Extract the (x, y) coordinate from the center of the cell holding the provided text.  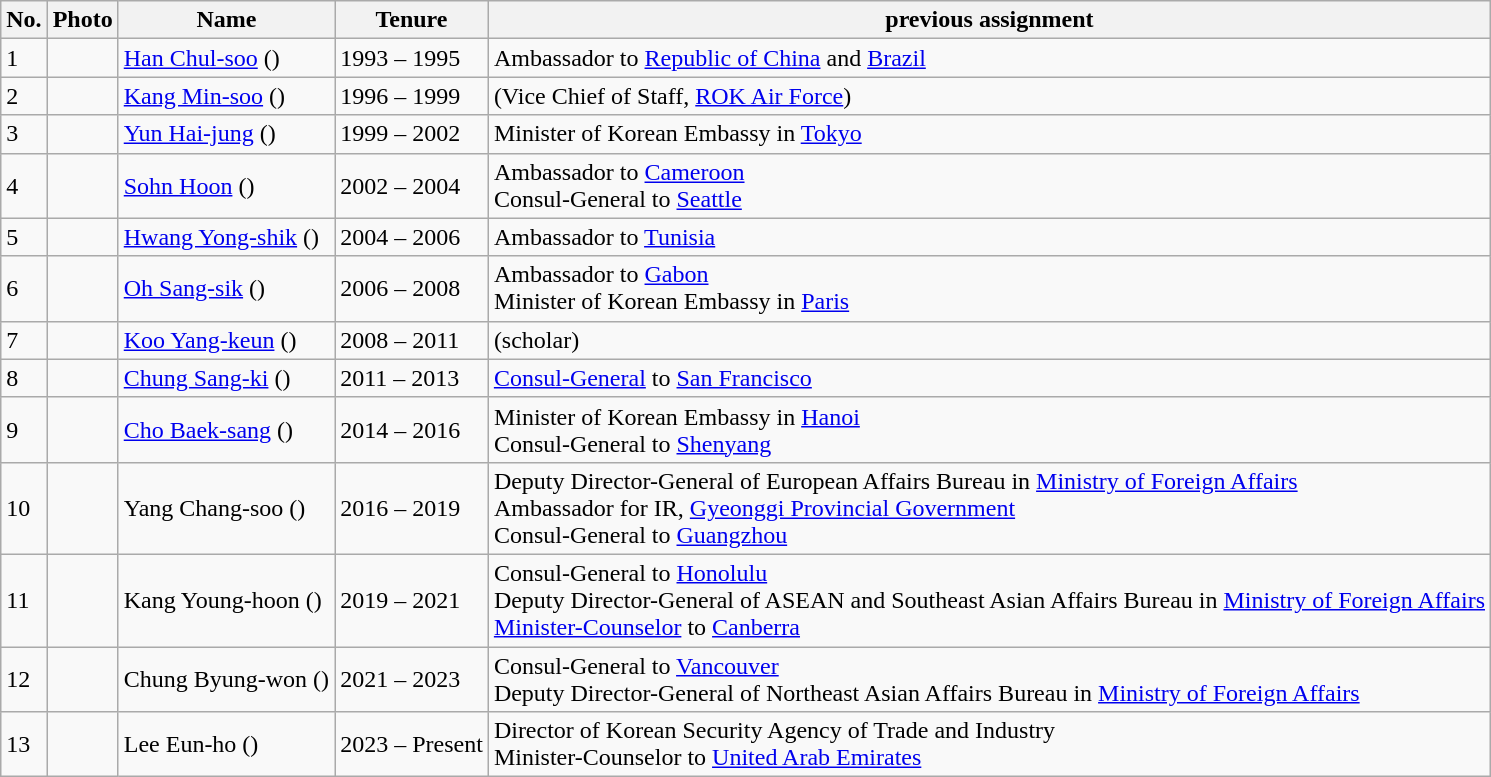
2008 – 2011 (412, 340)
Yang Chang-soo () (226, 508)
5 (24, 237)
Director of Korean Security Agency of Trade and IndustryMinister-Counselor to United Arab Emirates (989, 744)
6 (24, 288)
2002 – 2004 (412, 186)
Oh Sang-sik () (226, 288)
Photo (82, 20)
Minister of Korean Embassy in HanoiConsul-General to Shenyang (989, 430)
Ambassador to Republic of China and Brazil (989, 58)
1 (24, 58)
Ambassador to GabonMinister of Korean Embassy in Paris (989, 288)
2004 – 2006 (412, 237)
11 (24, 600)
Cho Baek-sang () (226, 430)
Name (226, 20)
No. (24, 20)
Consul-General to San Francisco (989, 378)
Sohn Hoon () (226, 186)
Tenure (412, 20)
Han Chul-soo () (226, 58)
10 (24, 508)
3 (24, 134)
2021 – 2023 (412, 678)
12 (24, 678)
Minister of Korean Embassy in Tokyo (989, 134)
Ambassador to CameroonConsul-General to Seattle (989, 186)
previous assignment (989, 20)
Lee Eun-ho () (226, 744)
8 (24, 378)
Kang Young-hoon () (226, 600)
(scholar) (989, 340)
2014 – 2016 (412, 430)
(Vice Chief of Staff, ROK Air Force) (989, 96)
Yun Hai-jung () (226, 134)
2 (24, 96)
9 (24, 430)
2006 – 2008 (412, 288)
1999 – 2002 (412, 134)
2019 – 2021 (412, 600)
Consul-General to VancouverDeputy Director-General of Northeast Asian Affairs Bureau in Ministry of Foreign Affairs (989, 678)
Chung Byung-won () (226, 678)
Koo Yang-keun () (226, 340)
2011 – 2013 (412, 378)
13 (24, 744)
Chung Sang-ki () (226, 378)
1993 – 1995 (412, 58)
2016 – 2019 (412, 508)
7 (24, 340)
1996 – 1999 (412, 96)
Kang Min-soo () (226, 96)
Hwang Yong-shik () (226, 237)
Ambassador to Tunisia (989, 237)
2023 – Present (412, 744)
4 (24, 186)
